Search for the cell housing the specified text and yield its (x, y) center coordinate. 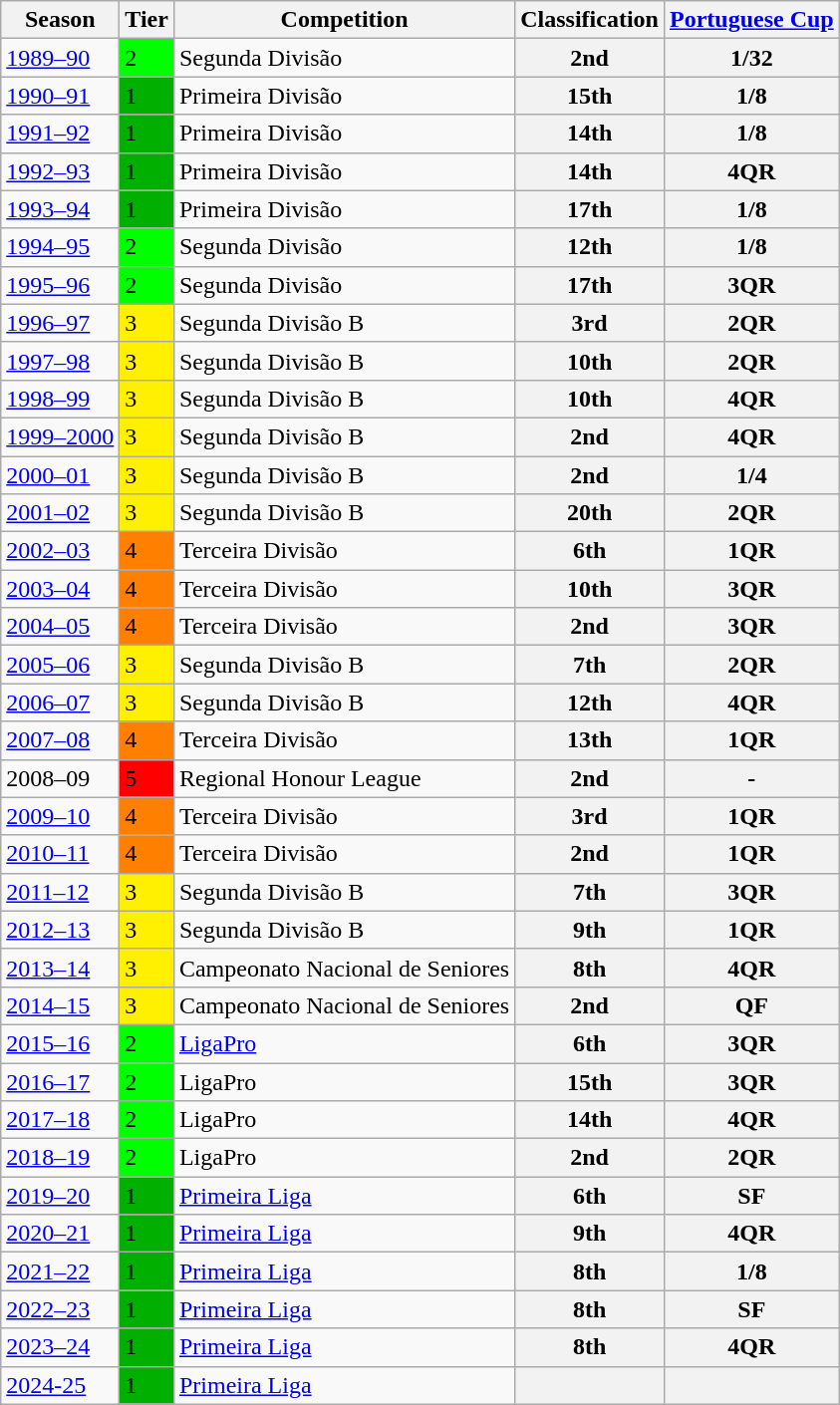
1997–98 (60, 361)
Classification (590, 20)
5 (147, 778)
20th (590, 513)
2004–05 (60, 627)
2021–22 (60, 1271)
2024-25 (60, 1385)
2017–18 (60, 1120)
2016–17 (60, 1081)
1/32 (751, 58)
2003–04 (60, 589)
2006–07 (60, 702)
2015–16 (60, 1043)
1/4 (751, 475)
2020–21 (60, 1234)
2000–01 (60, 475)
1992–93 (60, 171)
1990–91 (60, 96)
2014–15 (60, 1005)
2011–12 (60, 892)
1991–92 (60, 134)
1993–94 (60, 209)
- (751, 778)
2012–13 (60, 930)
1996–97 (60, 323)
2018–19 (60, 1158)
1994–95 (60, 247)
Tier (147, 20)
2009–10 (60, 816)
Portuguese Cup (751, 20)
2001–02 (60, 513)
1998–99 (60, 399)
2019–20 (60, 1196)
2022–23 (60, 1309)
Regional Honour League (344, 778)
2013–14 (60, 968)
1989–90 (60, 58)
1995–96 (60, 285)
2010–11 (60, 854)
2008–09 (60, 778)
2007–08 (60, 740)
1999–2000 (60, 436)
2023–24 (60, 1347)
13th (590, 740)
Competition (344, 20)
2002–03 (60, 551)
2005–06 (60, 665)
QF (751, 1005)
Season (60, 20)
